Scan for the cell matching the given text and deliver its (x, y) coordinate at center. 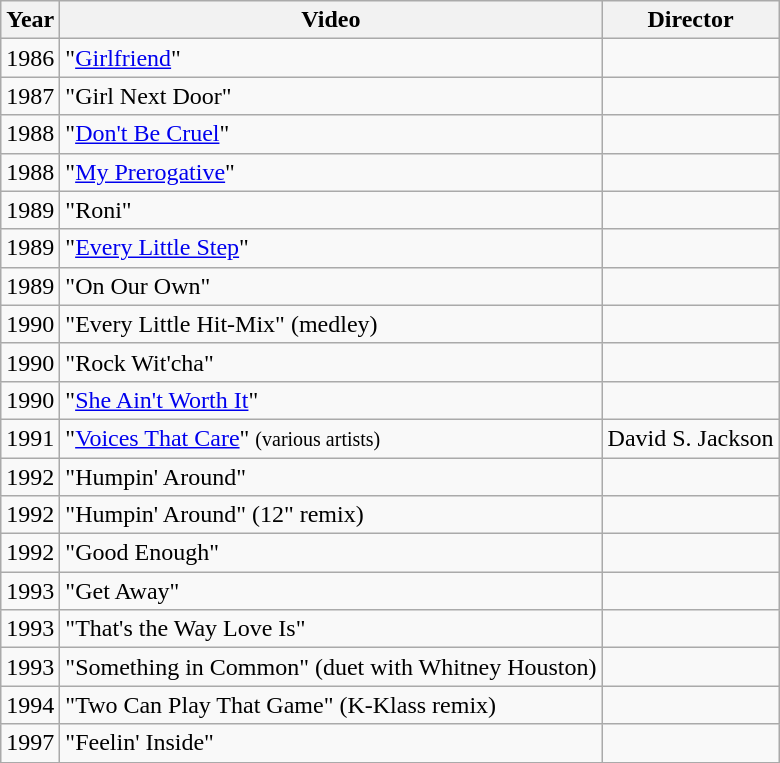
"That's the Way Love Is" (331, 629)
"Feelin' Inside" (331, 743)
1987 (30, 96)
"Voices That Care" (various artists) (331, 438)
"Every Little Step" (331, 248)
Video (331, 20)
"Girlfriend" (331, 58)
"Every Little Hit-Mix" (medley) (331, 324)
"On Our Own" (331, 286)
"Humpin' Around" (12" remix) (331, 515)
1991 (30, 438)
"Don't Be Cruel" (331, 134)
"Rock Wit'cha" (331, 362)
"Two Can Play That Game" (K-Klass remix) (331, 705)
"She Ain't Worth It" (331, 400)
"Humpin' Around" (331, 477)
"My Prerogative" (331, 172)
1986 (30, 58)
"Girl Next Door" (331, 96)
David S. Jackson (690, 438)
"Something in Common" (duet with Whitney Houston) (331, 667)
1997 (30, 743)
"Roni" (331, 210)
1994 (30, 705)
Year (30, 20)
Director (690, 20)
"Good Enough" (331, 553)
"Get Away" (331, 591)
